Output the [X, Y] coordinate of the center of the cell containing the given text.  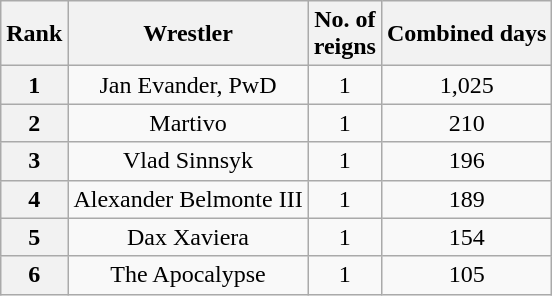
210 [466, 123]
154 [466, 237]
The Apocalypse [188, 275]
3 [34, 161]
Rank [34, 34]
Martivo [188, 123]
6 [34, 275]
189 [466, 199]
No. ofreigns [344, 34]
196 [466, 161]
2 [34, 123]
4 [34, 199]
1,025 [466, 85]
Combined days [466, 34]
Wrestler [188, 34]
Jan Evander, PwD [188, 85]
Dax Xaviera [188, 237]
105 [466, 275]
Alexander Belmonte III [188, 199]
Vlad Sinnsyk [188, 161]
5 [34, 237]
